Identify which cell holds the provided text, then report its (X, Y) central coordinate. 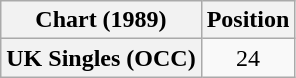
24 (248, 58)
Chart (1989) (101, 20)
Position (248, 20)
UK Singles (OCC) (101, 58)
